Return the [X, Y] coordinate for the center point of the cell that contains the specified text.  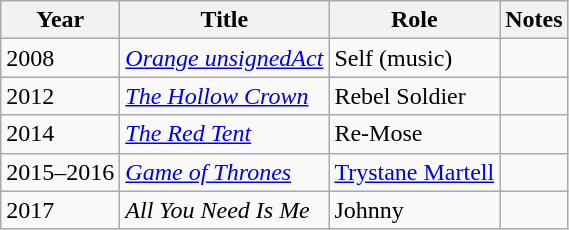
Game of Thrones [224, 172]
Title [224, 20]
Notes [534, 20]
2014 [60, 134]
Re-Mose [414, 134]
Orange unsignedAct [224, 58]
Self (music) [414, 58]
2017 [60, 210]
2015–2016 [60, 172]
Trystane Martell [414, 172]
2008 [60, 58]
Johnny [414, 210]
The Red Tent [224, 134]
2012 [60, 96]
Rebel Soldier [414, 96]
Role [414, 20]
All You Need Is Me [224, 210]
The Hollow Crown [224, 96]
Year [60, 20]
